Detect which cell encompasses the target text, then output its [x, y] center coordinate. 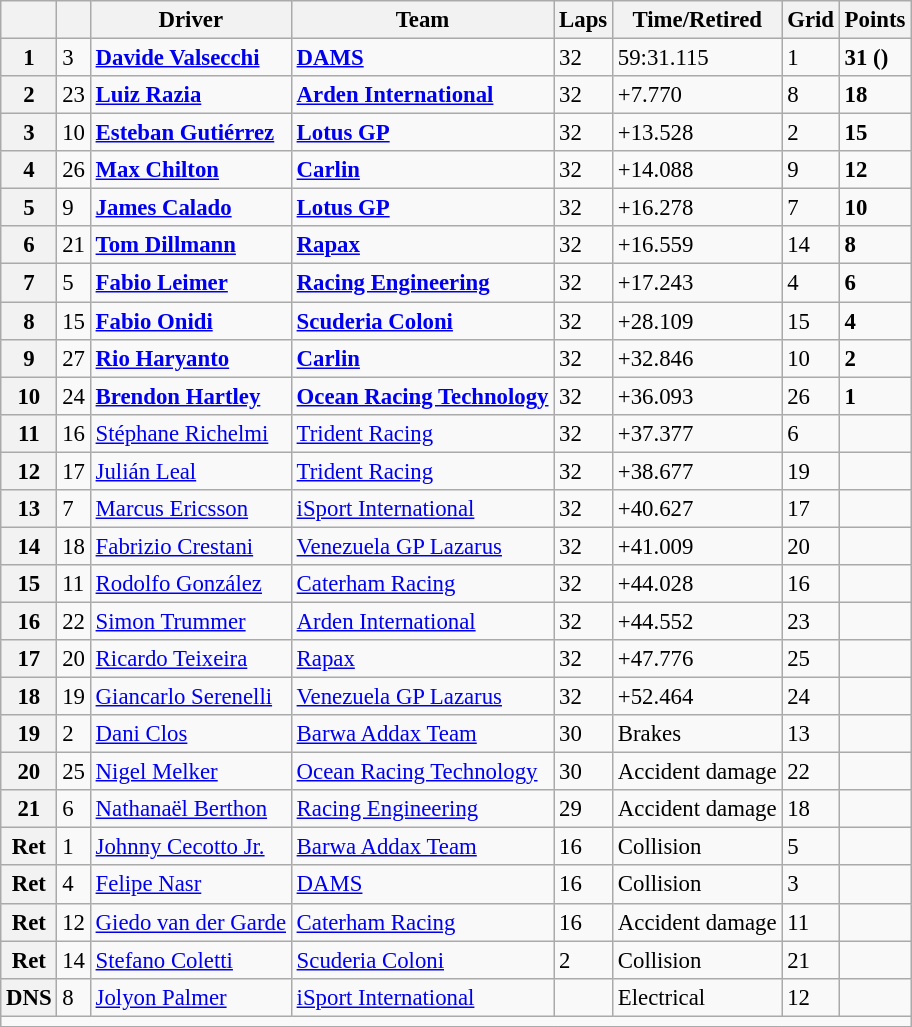
DNS [29, 997]
+36.093 [698, 396]
Fabrizio Crestani [190, 546]
Grid [810, 20]
Jolyon Palmer [190, 997]
Simon Trummer [190, 621]
+44.552 [698, 621]
Max Chilton [190, 170]
Fabio Leimer [190, 283]
+44.028 [698, 584]
+40.627 [698, 509]
Rio Haryanto [190, 358]
Luiz Razia [190, 95]
Esteban Gutiérrez [190, 133]
Stéphane Richelmi [190, 433]
Stefano Coletti [190, 960]
+16.559 [698, 245]
James Calado [190, 208]
+52.464 [698, 697]
Dani Clos [190, 734]
Points [874, 20]
29 [584, 809]
Marcus Ericsson [190, 509]
Nigel Melker [190, 772]
Laps [584, 20]
Johnny Cecotto Jr. [190, 847]
+41.009 [698, 546]
Rodolfo González [190, 584]
+32.846 [698, 358]
Brakes [698, 734]
Nathanaël Berthon [190, 809]
Electrical [698, 997]
Giedo van der Garde [190, 922]
+17.243 [698, 283]
+13.528 [698, 133]
Time/Retired [698, 20]
+38.677 [698, 471]
+37.377 [698, 433]
Giancarlo Serenelli [190, 697]
27 [74, 358]
Team [422, 20]
Driver [190, 20]
+28.109 [698, 321]
31 () [874, 58]
Ricardo Teixeira [190, 659]
+7.770 [698, 95]
Felipe Nasr [190, 885]
59:31.115 [698, 58]
Julián Leal [190, 471]
Tom Dillmann [190, 245]
Brendon Hartley [190, 396]
+14.088 [698, 170]
Fabio Onidi [190, 321]
Davide Valsecchi [190, 58]
+47.776 [698, 659]
+16.278 [698, 208]
